Detect which cell encompasses the target text, then output its [x, y] center coordinate. 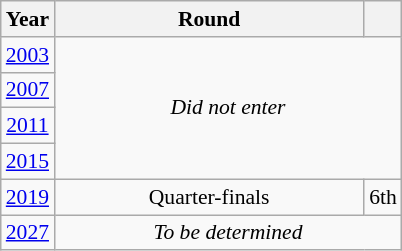
2015 [28, 162]
2027 [28, 233]
6th [383, 197]
2007 [28, 90]
2011 [28, 126]
2019 [28, 197]
Round [209, 19]
Year [28, 19]
2003 [28, 55]
To be determined [228, 233]
Quarter-finals [209, 197]
Did not enter [228, 108]
